Identify which cell holds the provided text, then report its (x, y) central coordinate. 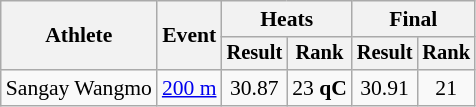
200 m (190, 88)
Sangay Wangmo (79, 88)
Event (190, 36)
23 qC (320, 88)
21 (446, 88)
Heats (287, 19)
Final (414, 19)
30.91 (385, 88)
Athlete (79, 36)
30.87 (255, 88)
